Detect which cell encompasses the target text, then output its (x, y) center coordinate. 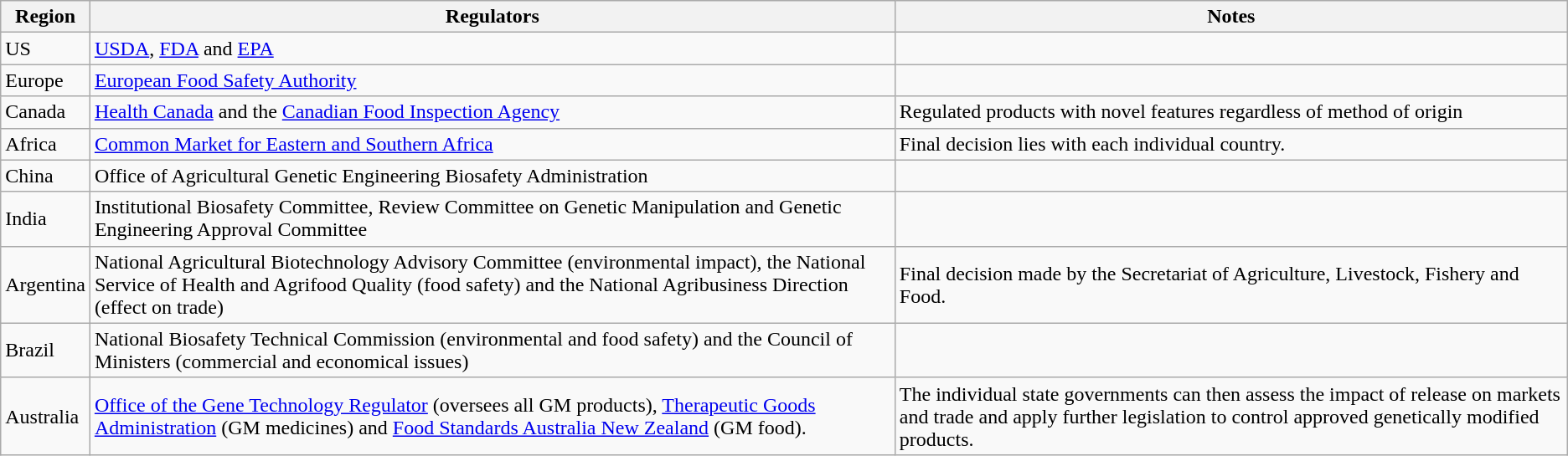
Institutional Biosafety Committee, Review Committee on Genetic Manipulation and Genetic Engineering Approval Committee (493, 219)
Australia (45, 416)
Final decision made by the Secretariat of Agriculture, Livestock, Fishery and Food. (1231, 284)
Region (45, 17)
Regulated products with novel features regardless of method of origin (1231, 112)
Regulators (493, 17)
Europe (45, 80)
Office of Agricultural Genetic Engineering Biosafety Administration (493, 176)
Canada (45, 112)
Final decision lies with each individual country. (1231, 144)
European Food Safety Authority (493, 80)
Common Market for Eastern and Southern Africa (493, 144)
USDA, FDA and EPA (493, 49)
US (45, 49)
National Biosafety Technical Commission (environmental and food safety) and the Council of Ministers (commercial and economical issues) (493, 350)
China (45, 176)
India (45, 219)
Health Canada and the Canadian Food Inspection Agency (493, 112)
Argentina (45, 284)
Brazil (45, 350)
Notes (1231, 17)
Africa (45, 144)
